Output the [x, y] coordinate of the center of the cell containing the given text.  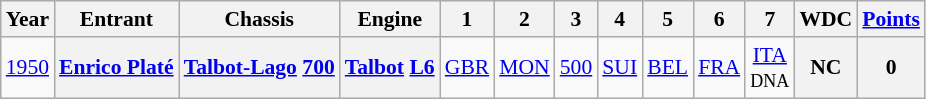
BEL [668, 68]
Talbot-Lago 700 [260, 68]
GBR [468, 68]
FRA [719, 68]
MON [524, 68]
Enrico Platé [116, 68]
SUI [620, 68]
7 [770, 19]
4 [620, 19]
500 [576, 68]
5 [668, 19]
6 [719, 19]
Year [28, 19]
0 [891, 68]
Engine [390, 19]
Talbot L6 [390, 68]
Points [891, 19]
Entrant [116, 19]
ITADNA [770, 68]
2 [524, 19]
3 [576, 19]
WDC [826, 19]
NC [826, 68]
1 [468, 19]
1950 [28, 68]
Chassis [260, 19]
